Locate the cell with the specified text and output its [x, y] center coordinate. 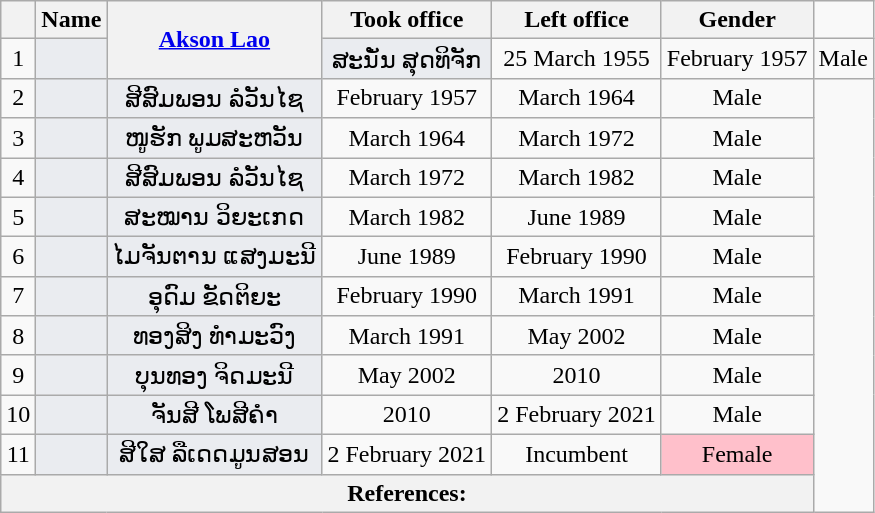
ອຸດົມ ຂັດຕິຍະ [214, 296]
ສະໝານ ວິຍະເກດ [214, 217]
ບຸນທອງ ຈິດມະນີ [214, 375]
References: [407, 493]
3 [18, 138]
11 [18, 454]
1 [18, 59]
Gender [737, 20]
4 [18, 178]
Incumbent [577, 454]
ທອງສິງ ທຳມະວົງ [214, 336]
ໄມຈັນຕານ ແສງມະນີ [214, 257]
Left office [577, 20]
Name [72, 20]
Akson Lao [214, 40]
Took office [407, 20]
8 [18, 336]
5 [18, 217]
7 [18, 296]
Female [737, 454]
6 [18, 257]
10 [18, 415]
ຈັນສີ ໂພສີຄຳ [214, 415]
ສີໃສ ລື​ເດດ​ມູນ​ສອນ [214, 454]
2 [18, 98]
9 [18, 375]
25 March 1955 [577, 59]
ໜູຮັກ ພູມສະຫວັນ [214, 138]
ສະນັ່ນ ສຸດທິ​ຈັກ [407, 59]
